Scan for the cell matching the given text and deliver its (x, y) coordinate at center. 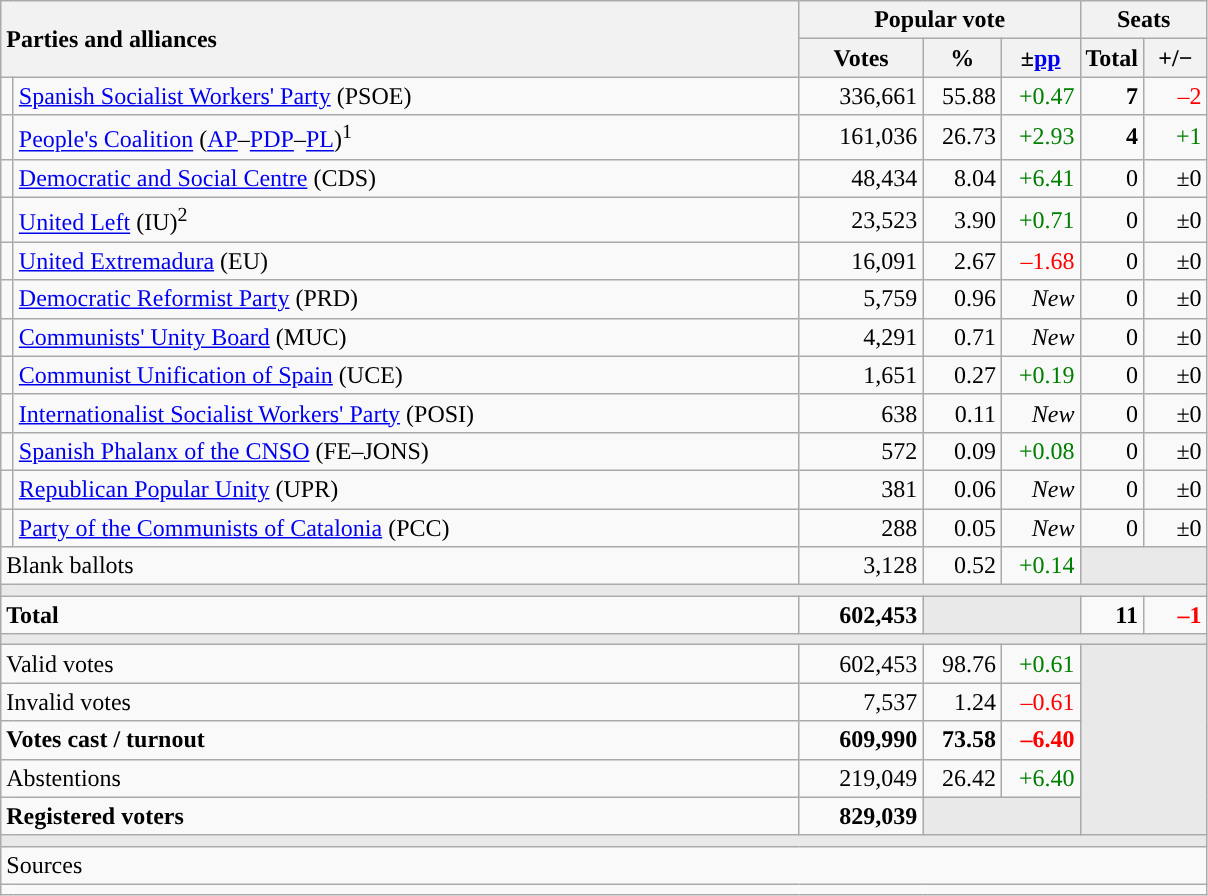
+0.71 (1040, 220)
26.42 (962, 778)
0.09 (962, 451)
98.76 (962, 664)
609,990 (861, 740)
+1 (1176, 138)
638 (861, 413)
+/− (1176, 58)
73.58 (962, 740)
+0.47 (1040, 96)
26.73 (962, 138)
4 (1112, 138)
1.24 (962, 702)
0.96 (962, 299)
±pp (1040, 58)
336,661 (861, 96)
Sources (604, 865)
Internationalist Socialist Workers' Party (POSI) (406, 413)
Registered voters (400, 816)
0.11 (962, 413)
23,523 (861, 220)
Party of the Communists of Catalonia (PCC) (406, 528)
+2.93 (1040, 138)
Votes (861, 58)
+6.41 (1040, 178)
+6.40 (1040, 778)
2.67 (962, 261)
+0.19 (1040, 375)
Abstentions (400, 778)
0.06 (962, 489)
Valid votes (400, 664)
0.71 (962, 337)
+0.08 (1040, 451)
48,434 (861, 178)
Parties and alliances (400, 39)
381 (861, 489)
% (962, 58)
288 (861, 528)
1,651 (861, 375)
–1.68 (1040, 261)
Democratic and Social Centre (CDS) (406, 178)
829,039 (861, 816)
Blank ballots (400, 566)
8.04 (962, 178)
–2 (1176, 96)
161,036 (861, 138)
7 (1112, 96)
Republican Popular Unity (UPR) (406, 489)
572 (861, 451)
Democratic Reformist Party (PRD) (406, 299)
–6.40 (1040, 740)
0.05 (962, 528)
–0.61 (1040, 702)
United Left (IU)2 (406, 220)
Spanish Socialist Workers' Party (PSOE) (406, 96)
5,759 (861, 299)
Seats (1144, 20)
55.88 (962, 96)
7,537 (861, 702)
Communist Unification of Spain (UCE) (406, 375)
People's Coalition (AP–PDP–PL)1 (406, 138)
4,291 (861, 337)
United Extremadura (EU) (406, 261)
Communists' Unity Board (MUC) (406, 337)
0.27 (962, 375)
Spanish Phalanx of the CNSO (FE–JONS) (406, 451)
–1 (1176, 615)
219,049 (861, 778)
+0.14 (1040, 566)
3,128 (861, 566)
Invalid votes (400, 702)
11 (1112, 615)
16,091 (861, 261)
0.52 (962, 566)
3.90 (962, 220)
+0.61 (1040, 664)
Votes cast / turnout (400, 740)
Popular vote (940, 20)
